Pinpoint the cell where the given text exists, returning its [x, y] midpoint coordinate. 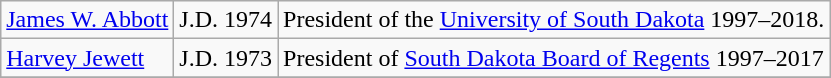
J.D. 1974 [226, 20]
J.D. 1973 [226, 58]
President of South Dakota Board of Regents 1997–2017 [554, 58]
Harvey Jewett [88, 58]
James W. Abbott [88, 20]
President of the University of South Dakota 1997–2018. [554, 20]
